For the text-containing cell, return its midpoint in (x, y) coordinate format. 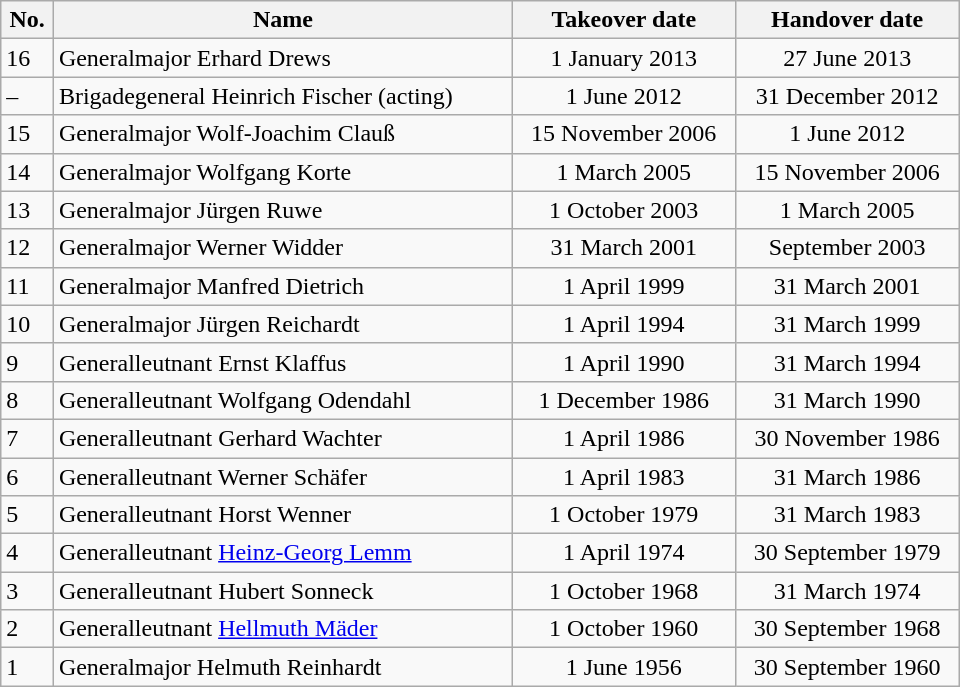
Generalleutnant Werner Schäfer (282, 477)
Takeover date (624, 20)
30 September 1968 (847, 629)
1 October 1979 (624, 515)
10 (28, 324)
31 March 1974 (847, 591)
Generalleutnant Heinz-Georg Lemm (282, 553)
2 (28, 629)
Generalleutnant Gerhard Wachter (282, 438)
7 (28, 438)
30 September 1979 (847, 553)
31 March 1986 (847, 477)
– (28, 96)
1 April 1994 (624, 324)
1 April 1990 (624, 362)
1 April 1983 (624, 477)
1 October 2003 (624, 210)
13 (28, 210)
3 (28, 591)
31 March 1994 (847, 362)
Handover date (847, 20)
6 (28, 477)
12 (28, 248)
1 October 1968 (624, 591)
31 March 1990 (847, 400)
31 March 1983 (847, 515)
1 October 1960 (624, 629)
Generalmajor Erhard Drews (282, 58)
Brigadegeneral Heinrich Fischer (acting) (282, 96)
1 (28, 667)
4 (28, 553)
1 January 2013 (624, 58)
Generalmajor Jürgen Reichardt (282, 324)
14 (28, 172)
September 2003 (847, 248)
31 December 2012 (847, 96)
9 (28, 362)
Generalmajor Werner Widder (282, 248)
Generalleutnant Horst Wenner (282, 515)
Name (282, 20)
1 April 1974 (624, 553)
1 December 1986 (624, 400)
Generalleutnant Hellmuth Mäder (282, 629)
1 June 1956 (624, 667)
31 March 1999 (847, 324)
Generalleutnant Hubert Sonneck (282, 591)
11 (28, 286)
1 April 1986 (624, 438)
5 (28, 515)
Generalmajor Jürgen Ruwe (282, 210)
15 (28, 134)
Generalmajor Wolfgang Korte (282, 172)
Generalmajor Manfred Dietrich (282, 286)
Generalleutnant Wolfgang Odendahl (282, 400)
Generalmajor Helmuth Reinhardt (282, 667)
8 (28, 400)
30 September 1960 (847, 667)
No. (28, 20)
Generalleutnant Ernst Klaffus (282, 362)
16 (28, 58)
27 June 2013 (847, 58)
30 November 1986 (847, 438)
1 April 1999 (624, 286)
Generalmajor Wolf-Joachim Clauß (282, 134)
